Return [X, Y] of the center of cell containing provided text 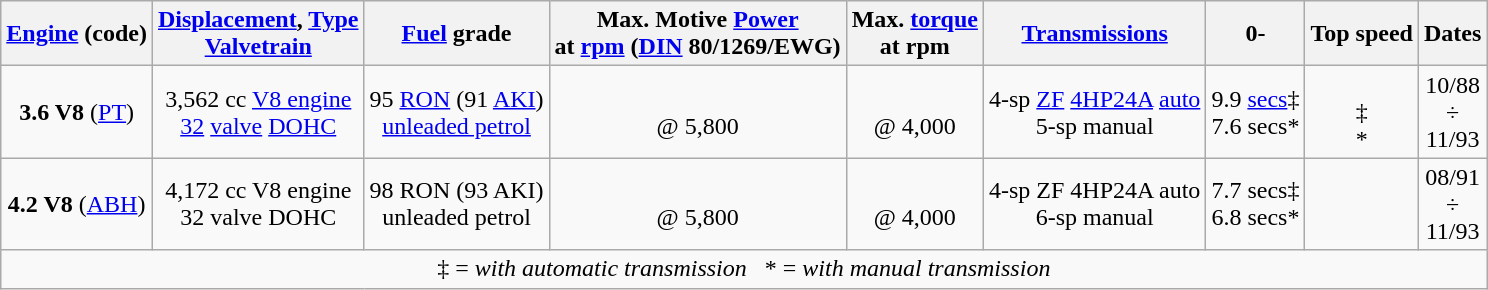
4.2 V8 (ABH) [77, 204]
Top speed [1362, 34]
98 RON (93 AKI)unleaded petrol [456, 204]
Transmissions [1094, 34]
95 RON (91 AKI)unleaded petrol [456, 112]
‡ = with automatic transmission * = with manual transmission [744, 269]
Max. Motive Powerat rpm (DIN 80/1269/EWG) [698, 34]
9.9 secs‡7.6 secs* [1256, 112]
0- [1256, 34]
3.6 V8 (PT) [77, 112]
4-sp ZF 4HP24A auto6-sp manual [1094, 204]
4-sp ZF 4HP24A auto5-sp manual [1094, 112]
08/91÷11/93 [1452, 204]
Fuel grade [456, 34]
10/88÷11/93 [1452, 112]
3,562 cc V8 engine32 valve DOHC [258, 112]
Displacement, TypeValvetrain [258, 34]
Engine (code) [77, 34]
Max. torqueat rpm [914, 34]
Dates [1452, 34]
7.7 secs‡6.8 secs* [1256, 204]
4,172 cc V8 engine32 valve DOHC [258, 204]
‡* [1362, 112]
